Scan for the cell matching the given text and deliver its [x, y] coordinate at center. 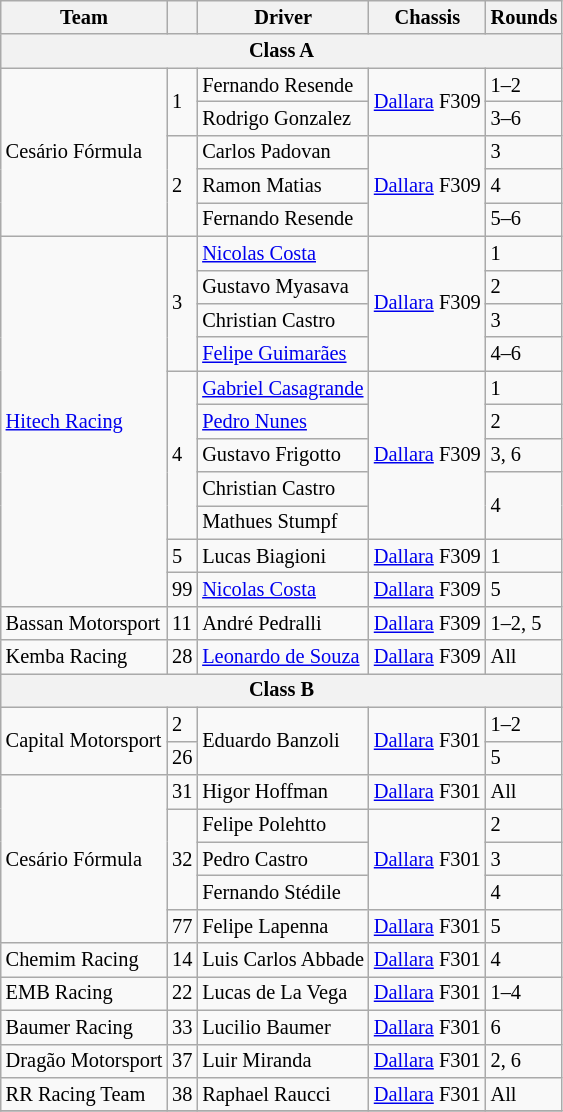
Driver [283, 17]
Rounds [524, 17]
Eduardo Banzoli [283, 740]
99 [182, 589]
Mathues Stumpf [283, 522]
Dragão Motorsport [84, 1061]
4–6 [524, 354]
37 [182, 1061]
1–2, 5 [524, 623]
26 [182, 758]
14 [182, 960]
Class B [282, 690]
Felipe Polehtto [283, 825]
Team [84, 17]
11 [182, 623]
Gustavo Myasava [283, 287]
Raphael Raucci [283, 1094]
38 [182, 1094]
Chemim Racing [84, 960]
Kemba Racing [84, 657]
1–4 [524, 993]
Fernando Stédile [283, 892]
Pedro Castro [283, 859]
Ramon Matias [283, 186]
André Pedralli [283, 623]
Rodrigo Gonzalez [283, 118]
33 [182, 1027]
Chassis [428, 17]
Luir Miranda [283, 1061]
Higor Hoffman [283, 791]
Bassan Motorsport [84, 623]
Gabriel Casagrande [283, 388]
Pedro Nunes [283, 421]
RR Racing Team [84, 1094]
Leonardo de Souza [283, 657]
Gustavo Frigotto [283, 455]
Felipe Guimarães [283, 354]
Carlos Padovan [283, 152]
Lucas Biagioni [283, 556]
32 [182, 858]
Lucilio Baumer [283, 1027]
3, 6 [524, 455]
Baumer Racing [84, 1027]
Lucas de La Vega [283, 993]
Capital Motorsport [84, 740]
31 [182, 791]
2, 6 [524, 1061]
Class A [282, 51]
6 [524, 1027]
28 [182, 657]
77 [182, 926]
Felipe Lapenna [283, 926]
Hitech Racing [84, 421]
3–6 [524, 118]
Luis Carlos Abbade [283, 960]
5–6 [524, 219]
EMB Racing [84, 993]
22 [182, 993]
